Search for the cell housing the specified text and yield its (x, y) center coordinate. 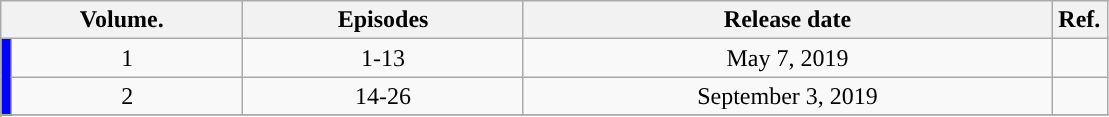
1-13 (383, 58)
14-26 (383, 96)
Release date (787, 20)
1 (128, 58)
May 7, 2019 (787, 58)
Volume. (122, 20)
2 (128, 96)
September 3, 2019 (787, 96)
Ref. (1080, 20)
Episodes (383, 20)
